Capture the cell that displays the provided text and extract its (X, Y) central coordinate. 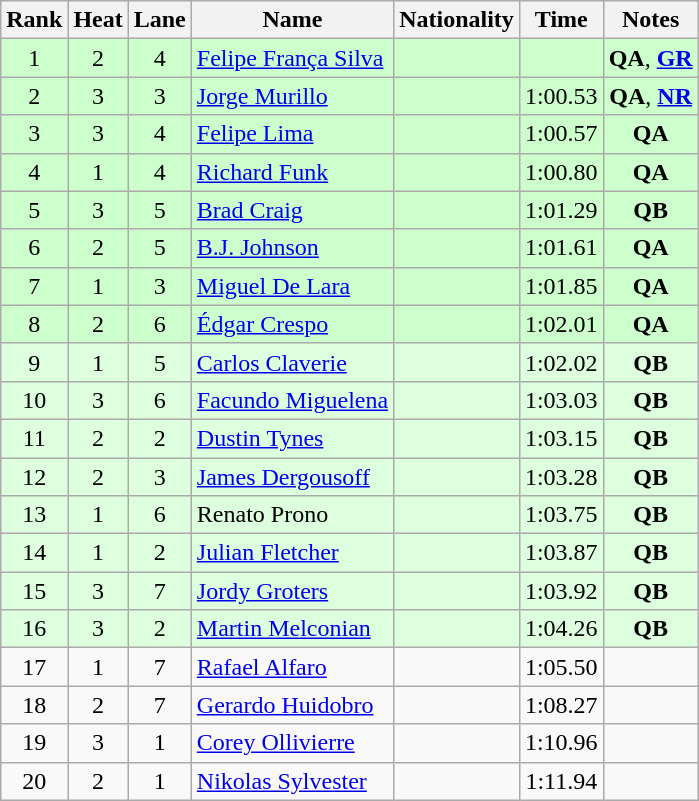
Richard Funk (292, 172)
13 (34, 515)
1:03.87 (561, 553)
James Dergousoff (292, 477)
1:03.92 (561, 591)
1:00.80 (561, 172)
1:04.26 (561, 629)
1:01.85 (561, 286)
Jorge Murillo (292, 96)
QA, NR (650, 96)
QA, GR (650, 58)
Notes (650, 20)
Rafael Alfaro (292, 667)
Carlos Claverie (292, 362)
1:02.02 (561, 362)
16 (34, 629)
1:01.29 (561, 210)
1:08.27 (561, 705)
10 (34, 400)
1:00.53 (561, 96)
11 (34, 438)
18 (34, 705)
Facundo Miguelena (292, 400)
8 (34, 324)
Édgar Crespo (292, 324)
Gerardo Huidobro (292, 705)
19 (34, 743)
Time (561, 20)
Name (292, 20)
9 (34, 362)
12 (34, 477)
Felipe França Silva (292, 58)
1:10.96 (561, 743)
1:02.01 (561, 324)
Martin Melconian (292, 629)
Rank (34, 20)
Nikolas Sylvester (292, 781)
17 (34, 667)
Nationality (457, 20)
Brad Craig (292, 210)
B.J. Johnson (292, 248)
14 (34, 553)
1:03.75 (561, 515)
Julian Fletcher (292, 553)
1:05.50 (561, 667)
20 (34, 781)
Miguel De Lara (292, 286)
Dustin Tynes (292, 438)
1:00.57 (561, 134)
Jordy Groters (292, 591)
Felipe Lima (292, 134)
Heat (98, 20)
1:11.94 (561, 781)
1:01.61 (561, 248)
Corey Ollivierre (292, 743)
1:03.03 (561, 400)
Renato Prono (292, 515)
1:03.15 (561, 438)
1:03.28 (561, 477)
Lane (160, 20)
15 (34, 591)
